Capture the cell that displays the provided text and extract its (X, Y) central coordinate. 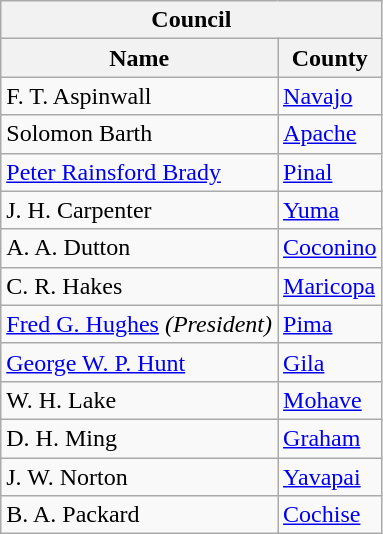
County (330, 58)
Mohave (330, 400)
J. H. Carpenter (140, 210)
D. H. Ming (140, 438)
W. H. Lake (140, 400)
George W. P. Hunt (140, 362)
Cochise (330, 515)
Fred G. Hughes (President) (140, 324)
C. R. Hakes (140, 286)
Maricopa (330, 286)
Pinal (330, 172)
Peter Rainsford Brady (140, 172)
Navajo (330, 96)
Graham (330, 438)
B. A. Packard (140, 515)
Name (140, 58)
Yuma (330, 210)
Solomon Barth (140, 134)
F. T. Aspinwall (140, 96)
Council (192, 20)
A. A. Dutton (140, 248)
Yavapai (330, 477)
Apache (330, 134)
Gila (330, 362)
Coconino (330, 248)
Pima (330, 324)
J. W. Norton (140, 477)
